Output the (X, Y) coordinate of the center of the cell containing the given text.  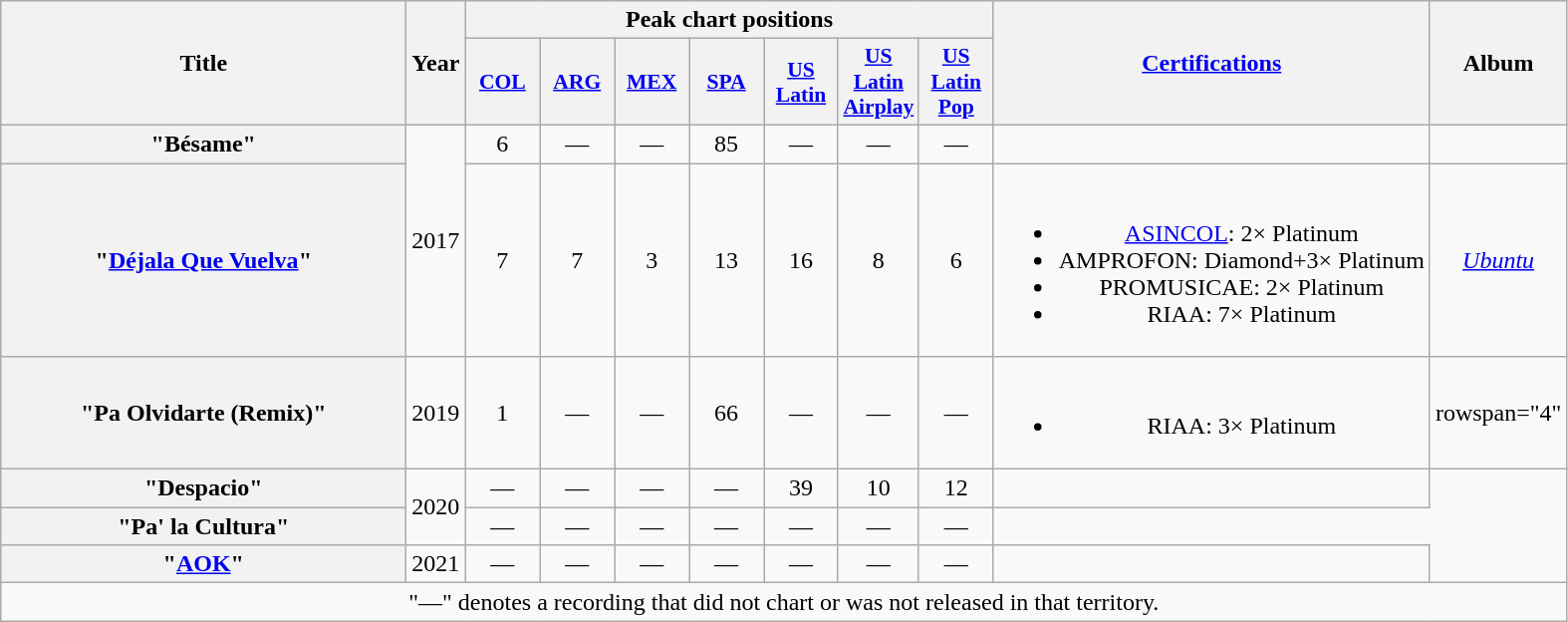
Certifications (1211, 64)
"—" denotes a recording that did not chart or was not released in that territory. (784, 602)
1 (502, 413)
ASINCOL: 2× PlatinumAMPROFON: Diamond+3× PlatinumPROMUSICAE: 2× PlatinumRIAA: 7× Platinum (1211, 260)
2020 (436, 507)
12 (956, 488)
"Pa' la Cultura" (203, 526)
Ubuntu (1498, 260)
"AOK" (203, 564)
SPA (727, 82)
Peak chart positions (729, 20)
2017 (436, 240)
RIAA: 3× Platinum (1211, 413)
85 (727, 144)
2021 (436, 564)
Title (203, 64)
"Pa Olvidarte (Remix)" (203, 413)
Album (1498, 64)
"Bésame" (203, 144)
Year (436, 64)
16 (801, 260)
USLatinPop (956, 82)
"Despacio" (203, 488)
ARG (578, 82)
66 (727, 413)
10 (879, 488)
MEX (652, 82)
"Déjala Que Vuelva" (203, 260)
USLatinAirplay (879, 82)
USLatin (801, 82)
13 (727, 260)
8 (879, 260)
3 (652, 260)
rowspan="4" (1498, 413)
COL (502, 82)
39 (801, 488)
2019 (436, 413)
